Identify which cell holds the provided text, then report its (X, Y) central coordinate. 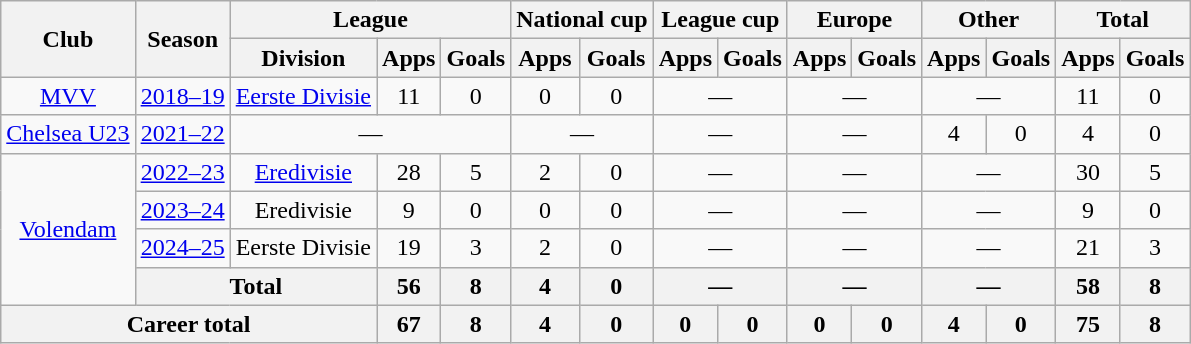
30 (1088, 172)
19 (409, 248)
67 (409, 324)
MVV (68, 96)
2021–22 (182, 134)
2022–23 (182, 172)
Season (182, 39)
Career total (189, 324)
Other (989, 20)
2024–25 (182, 248)
Volendam (68, 229)
56 (409, 286)
2023–24 (182, 210)
Club (68, 39)
2018–19 (182, 96)
National cup (582, 20)
58 (1088, 286)
League cup (720, 20)
Division (303, 58)
28 (409, 172)
Europe (854, 20)
Chelsea U23 (68, 134)
League (370, 20)
75 (1088, 324)
21 (1088, 248)
